Determine the (X, Y) coordinate at the center of the cell enclosing the given text.  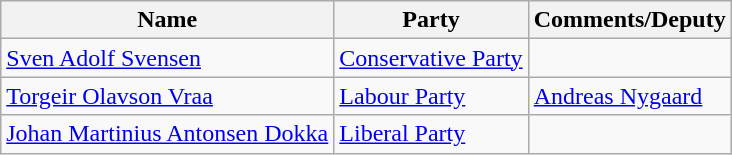
Torgeir Olavson Vraa (168, 96)
Sven Adolf Svensen (168, 58)
Name (168, 20)
Andreas Nygaard (630, 96)
Conservative Party (431, 58)
Johan Martinius Antonsen Dokka (168, 134)
Party (431, 20)
Liberal Party (431, 134)
Comments/Deputy (630, 20)
Labour Party (431, 96)
